Capture the cell that displays the provided text and extract its (X, Y) central coordinate. 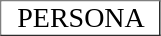
PERSONA (81, 18)
